Search for the cell housing the specified text and yield its [x, y] center coordinate. 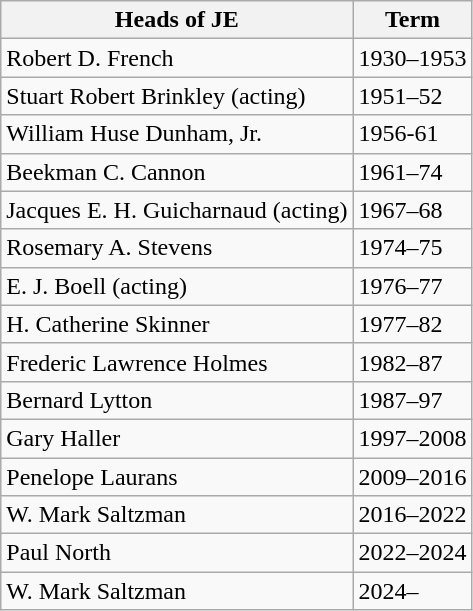
1982–87 [412, 362]
1967–68 [412, 210]
Frederic Lawrence Holmes [177, 362]
Gary Haller [177, 438]
1930–1953 [412, 58]
1977–82 [412, 324]
Term [412, 20]
1987–97 [412, 400]
E. J. Boell (acting) [177, 286]
2024– [412, 591]
1974–75 [412, 248]
Stuart Robert Brinkley (acting) [177, 96]
Beekman C. Cannon [177, 172]
2009–2016 [412, 477]
1956-61 [412, 134]
Penelope Laurans [177, 477]
Jacques E. H. Guicharnaud (acting) [177, 210]
Rosemary A. Stevens [177, 248]
2022–2024 [412, 553]
2016–2022 [412, 515]
1997–2008 [412, 438]
Bernard Lytton [177, 400]
1961–74 [412, 172]
1976–77 [412, 286]
Paul North [177, 553]
H. Catherine Skinner [177, 324]
1951–52 [412, 96]
Robert D. French [177, 58]
Heads of JE [177, 20]
William Huse Dunham, Jr. [177, 134]
